Detect which cell encompasses the target text, then output its (X, Y) center coordinate. 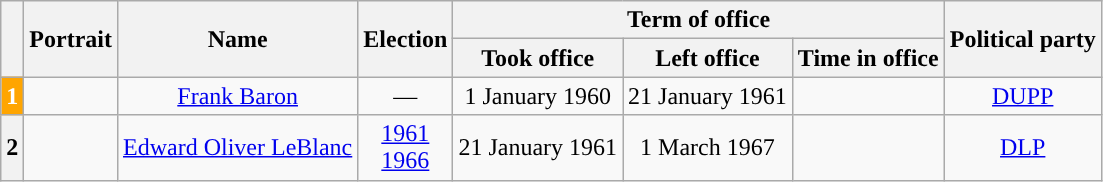
Election (406, 39)
— (406, 96)
19611966 (406, 148)
Frank Baron (237, 96)
1 March 1967 (708, 148)
Edward Oliver LeBlanc (237, 148)
Time in office (868, 58)
1 (12, 96)
Term of office (698, 20)
Political party (1022, 39)
1 January 1960 (538, 96)
Portrait (71, 39)
DLP (1022, 148)
2 (12, 148)
Left office (708, 58)
DUPP (1022, 96)
Name (237, 39)
Took office (538, 58)
